From the cell containing the given text, extract its center point as [X, Y] coordinate. 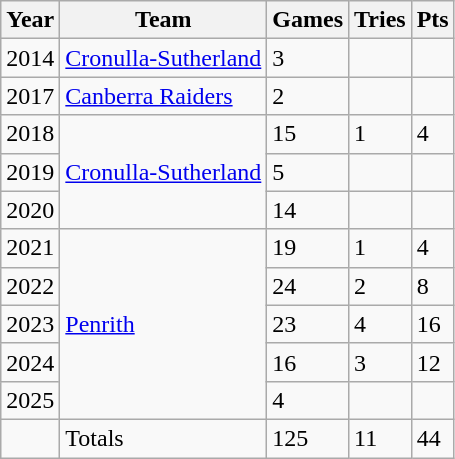
24 [308, 286]
2020 [30, 210]
2014 [30, 58]
Year [30, 20]
2021 [30, 248]
Penrith [164, 324]
11 [380, 438]
2018 [30, 134]
Canberra Raiders [164, 96]
Team [164, 20]
125 [308, 438]
Tries [380, 20]
Games [308, 20]
2023 [30, 324]
2019 [30, 172]
2025 [30, 400]
23 [308, 324]
19 [308, 248]
12 [432, 362]
5 [308, 172]
Totals [164, 438]
14 [308, 210]
15 [308, 134]
44 [432, 438]
2017 [30, 96]
2024 [30, 362]
Pts [432, 20]
2022 [30, 286]
8 [432, 286]
